Determine the (X, Y) coordinate at the center of the cell enclosing the given text.  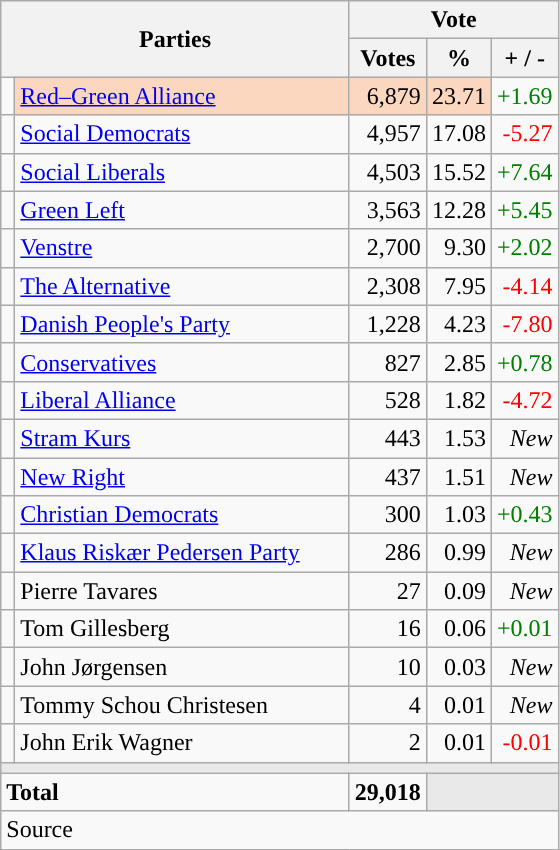
12.28 (458, 210)
0.06 (458, 629)
528 (388, 400)
437 (388, 477)
1.03 (458, 515)
29,018 (388, 792)
1.51 (458, 477)
+ / - (524, 58)
1.53 (458, 438)
-7.80 (524, 324)
2,700 (388, 248)
4 (388, 705)
3,563 (388, 210)
286 (388, 553)
27 (388, 591)
4,957 (388, 134)
Liberal Alliance (182, 400)
Social Liberals (182, 172)
1.82 (458, 400)
Green Left (182, 210)
+0.01 (524, 629)
Red–Green Alliance (182, 96)
Parties (176, 39)
Danish People's Party (182, 324)
9.30 (458, 248)
443 (388, 438)
Christian Democrats (182, 515)
827 (388, 362)
John Erik Wagner (182, 743)
Votes (388, 58)
Tom Gillesberg (182, 629)
300 (388, 515)
1,228 (388, 324)
The Alternative (182, 286)
Tommy Schou Christesen (182, 705)
Stram Kurs (182, 438)
+0.43 (524, 515)
New Right (182, 477)
4.23 (458, 324)
+2.02 (524, 248)
0.09 (458, 591)
6,879 (388, 96)
-4.14 (524, 286)
Source (280, 830)
Conservatives (182, 362)
+0.78 (524, 362)
2 (388, 743)
% (458, 58)
Social Democrats (182, 134)
0.99 (458, 553)
Klaus Riskær Pedersen Party (182, 553)
4,503 (388, 172)
-4.72 (524, 400)
-5.27 (524, 134)
+7.64 (524, 172)
2.85 (458, 362)
Vote (454, 20)
John Jørgensen (182, 667)
+5.45 (524, 210)
7.95 (458, 286)
15.52 (458, 172)
23.71 (458, 96)
2,308 (388, 286)
10 (388, 667)
+1.69 (524, 96)
17.08 (458, 134)
0.03 (458, 667)
Total (176, 792)
-0.01 (524, 743)
Venstre (182, 248)
16 (388, 629)
Pierre Tavares (182, 591)
